Pinpoint the cell where the given text exists, returning its (x, y) midpoint coordinate. 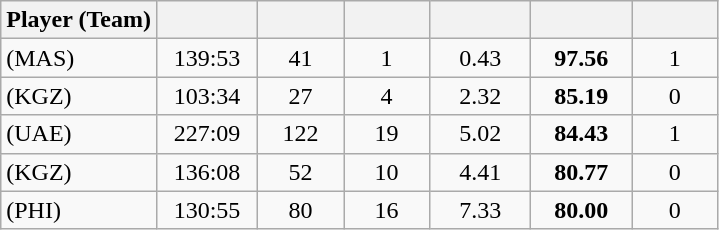
130:55 (206, 210)
4 (387, 96)
136:08 (206, 172)
(PHI) (79, 210)
16 (387, 210)
(UAE) (79, 134)
4.41 (480, 172)
52 (301, 172)
10 (387, 172)
(MAS) (79, 58)
Player (Team) (79, 20)
0.43 (480, 58)
97.56 (582, 58)
80.77 (582, 172)
122 (301, 134)
80 (301, 210)
7.33 (480, 210)
85.19 (582, 96)
80.00 (582, 210)
19 (387, 134)
227:09 (206, 134)
41 (301, 58)
139:53 (206, 58)
5.02 (480, 134)
2.32 (480, 96)
84.43 (582, 134)
27 (301, 96)
103:34 (206, 96)
